Detect which cell encompasses the target text, then output its (X, Y) center coordinate. 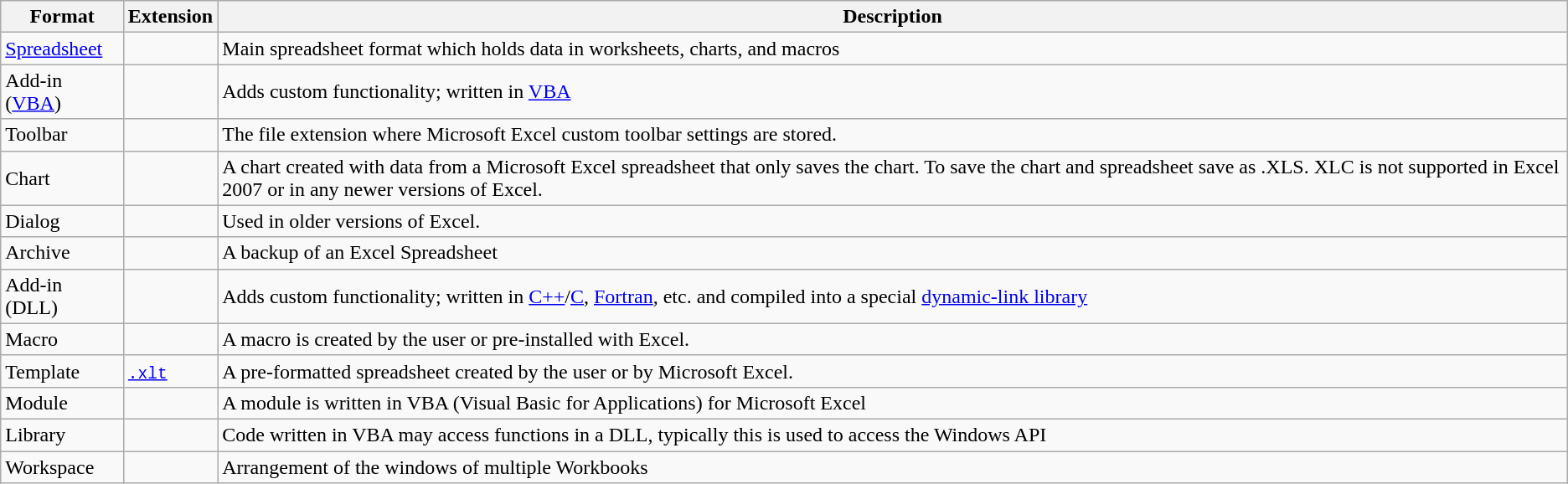
Arrangement of the windows of multiple Workbooks (893, 466)
Dialog (62, 221)
Main spreadsheet format which holds data in worksheets, charts, and macros (893, 49)
Adds custom functionality; written in VBA (893, 92)
Macro (62, 339)
Spreadsheet (62, 49)
.xlt (170, 371)
A backup of an Excel Spreadsheet (893, 253)
Archive (62, 253)
The file extension where Microsoft Excel custom toolbar settings are stored. (893, 135)
Extension (170, 17)
A pre-formatted spreadsheet created by the user or by Microsoft Excel. (893, 371)
Format (62, 17)
Add-in (DLL) (62, 296)
Chart (62, 178)
Description (893, 17)
Template (62, 371)
Used in older versions of Excel. (893, 221)
A macro is created by the user or pre-installed with Excel. (893, 339)
Adds custom functionality; written in C++/C, Fortran, etc. and compiled into a special dynamic-link library (893, 296)
Code written in VBA may access functions in a DLL, typically this is used to access the Windows API (893, 435)
A module is written in VBA (Visual Basic for Applications) for Microsoft Excel (893, 403)
Library (62, 435)
Workspace (62, 466)
Module (62, 403)
Toolbar (62, 135)
Add-in (VBA) (62, 92)
